Output the (X, Y) coordinate of the center of the cell containing the given text.  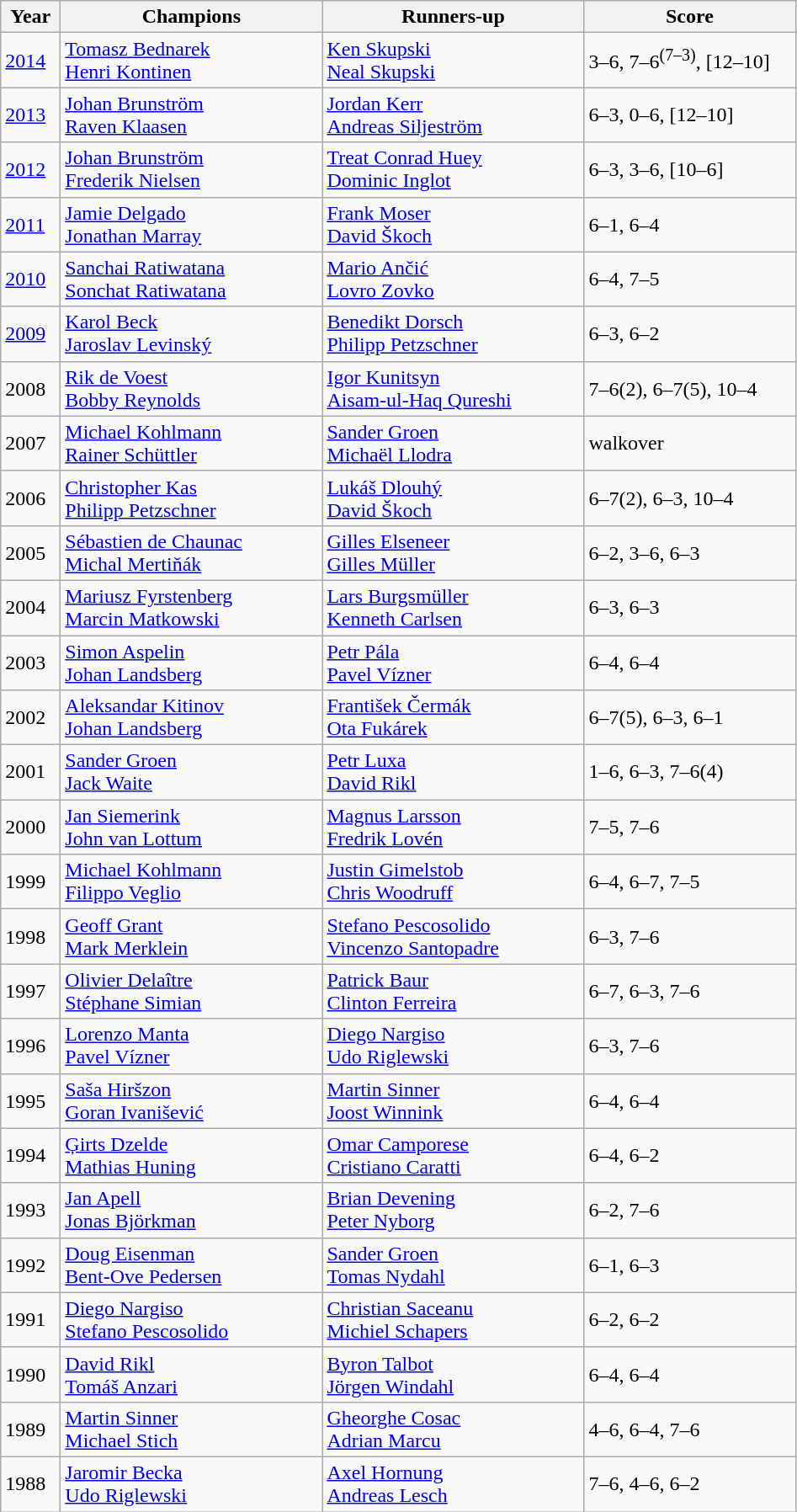
Brian Devening Peter Nyborg (453, 1211)
1995 (30, 1101)
1991 (30, 1320)
Axel Hornung Andreas Lesch (453, 1483)
Doug Eisenman Bent-Ove Pedersen (192, 1264)
Sébastien de Chaunac Michal Mertiňák (192, 552)
Diego Nargiso Udo Riglewski (453, 1046)
Geoff Grant Mark Merklein (192, 936)
2012 (30, 170)
Simon Aspelin Johan Landsberg (192, 662)
2011 (30, 224)
walkover (690, 443)
6–7(2), 6–3, 10–4 (690, 498)
2010 (30, 280)
6–2, 3–6, 6–3 (690, 552)
4–6, 6–4, 7–6 (690, 1429)
Karol Beck Jaroslav Levinský (192, 333)
3–6, 7–6(7–3), [12–10] (690, 61)
1–6, 6–3, 7–6(4) (690, 773)
6–3, 6–2 (690, 333)
2007 (30, 443)
David Rikl Tomáš Anzari (192, 1374)
Year (30, 17)
Sander Groen Tomas Nydahl (453, 1264)
6–7(5), 6–3, 6–1 (690, 717)
1992 (30, 1264)
Petr Luxa David Rikl (453, 773)
2013 (30, 114)
2001 (30, 773)
Michael Kohlmann Rainer Schüttler (192, 443)
Gilles Elseneer Gilles Müller (453, 552)
Champions (192, 17)
6–3, 3–6, [10–6] (690, 170)
Patrick Baur Clinton Ferreira (453, 992)
Treat Conrad Huey Dominic Inglot (453, 170)
Sander Groen Jack Waite (192, 773)
2014 (30, 61)
2003 (30, 662)
1988 (30, 1483)
Christian Saceanu Michiel Schapers (453, 1320)
Mariusz Fyrstenberg Marcin Matkowski (192, 608)
Igor Kunitsyn Aisam-ul-Haq Qureshi (453, 389)
6–3, 6–3 (690, 608)
6–1, 6–4 (690, 224)
Martin Sinner Joost Winnink (453, 1101)
Benedikt Dorsch Philipp Petzschner (453, 333)
7–5, 7–6 (690, 827)
1996 (30, 1046)
Runners-up (453, 17)
2004 (30, 608)
Jordan Kerr Andreas Siljeström (453, 114)
1993 (30, 1211)
Diego Nargiso Stefano Pescosolido (192, 1320)
František Čermák Ota Fukárek (453, 717)
1998 (30, 936)
Johan Brunström Raven Klaasen (192, 114)
Sander Groen Michaël Llodra (453, 443)
Saša Hiršzon Goran Ivanišević (192, 1101)
2002 (30, 717)
Jan Apell Jonas Björkman (192, 1211)
1990 (30, 1374)
Ģirts Dzelde Mathias Huning (192, 1155)
Mario Ančić Lovro Zovko (453, 280)
Stefano Pescosolido Vincenzo Santopadre (453, 936)
1989 (30, 1429)
2005 (30, 552)
Byron Talbot Jörgen Windahl (453, 1374)
2000 (30, 827)
Johan Brunström Frederik Nielsen (192, 170)
6–3, 0–6, [12–10] (690, 114)
Score (690, 17)
Petr Pála Pavel Vízner (453, 662)
Olivier Delaître Stéphane Simian (192, 992)
Lars Burgsmüller Kenneth Carlsen (453, 608)
7–6(2), 6–7(5), 10–4 (690, 389)
6–2, 6–2 (690, 1320)
1994 (30, 1155)
Justin Gimelstob Chris Woodruff (453, 882)
Sanchai Ratiwatana Sonchat Ratiwatana (192, 280)
2008 (30, 389)
Martin Sinner Michael Stich (192, 1429)
Tomasz Bednarek Henri Kontinen (192, 61)
1999 (30, 882)
Lukáš Dlouhý David Škoch (453, 498)
6–4, 6–7, 7–5 (690, 882)
Christopher Kas Philipp Petzschner (192, 498)
Michael Kohlmann Filippo Veglio (192, 882)
6–4, 6–2 (690, 1155)
Ken Skupski Neal Skupski (453, 61)
1997 (30, 992)
Jan Siemerink John van Lottum (192, 827)
7–6, 4–6, 6–2 (690, 1483)
Lorenzo Manta Pavel Vízner (192, 1046)
Omar Camporese Cristiano Caratti (453, 1155)
6–7, 6–3, 7–6 (690, 992)
2009 (30, 333)
2006 (30, 498)
6–1, 6–3 (690, 1264)
Frank Moser David Škoch (453, 224)
Rik de Voest Bobby Reynolds (192, 389)
Gheorghe Cosac Adrian Marcu (453, 1429)
Aleksandar Kitinov Johan Landsberg (192, 717)
Jamie Delgado Jonathan Marray (192, 224)
6–2, 7–6 (690, 1211)
Jaromir Becka Udo Riglewski (192, 1483)
Magnus Larsson Fredrik Lovén (453, 827)
6–4, 7–5 (690, 280)
